Determine the [X, Y] coordinate at the center of the cell enclosing the given text.  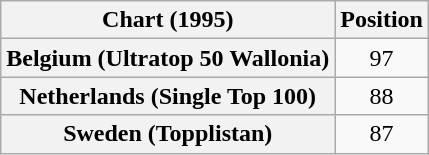
Position [382, 20]
87 [382, 134]
Netherlands (Single Top 100) [168, 96]
97 [382, 58]
88 [382, 96]
Belgium (Ultratop 50 Wallonia) [168, 58]
Chart (1995) [168, 20]
Sweden (Topplistan) [168, 134]
